Return (x, y) of the center of cell containing provided text 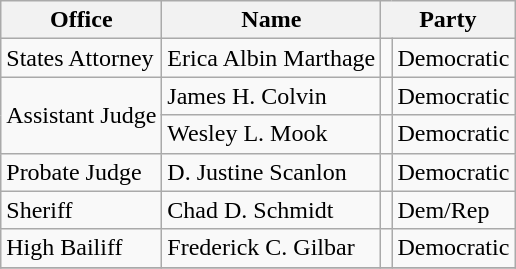
Frederick C. Gilbar (272, 248)
High Bailiff (82, 248)
Party (448, 20)
Probate Judge (82, 172)
Sheriff (82, 210)
Assistant Judge (82, 115)
Office (82, 20)
Erica Albin Marthage (272, 58)
Chad D. Schmidt (272, 210)
D. Justine Scanlon (272, 172)
Dem/Rep (454, 210)
States Attorney (82, 58)
Name (272, 20)
Wesley L. Mook (272, 134)
James H. Colvin (272, 96)
